Return the (x, y) coordinate for the center point of the cell that contains the specified text.  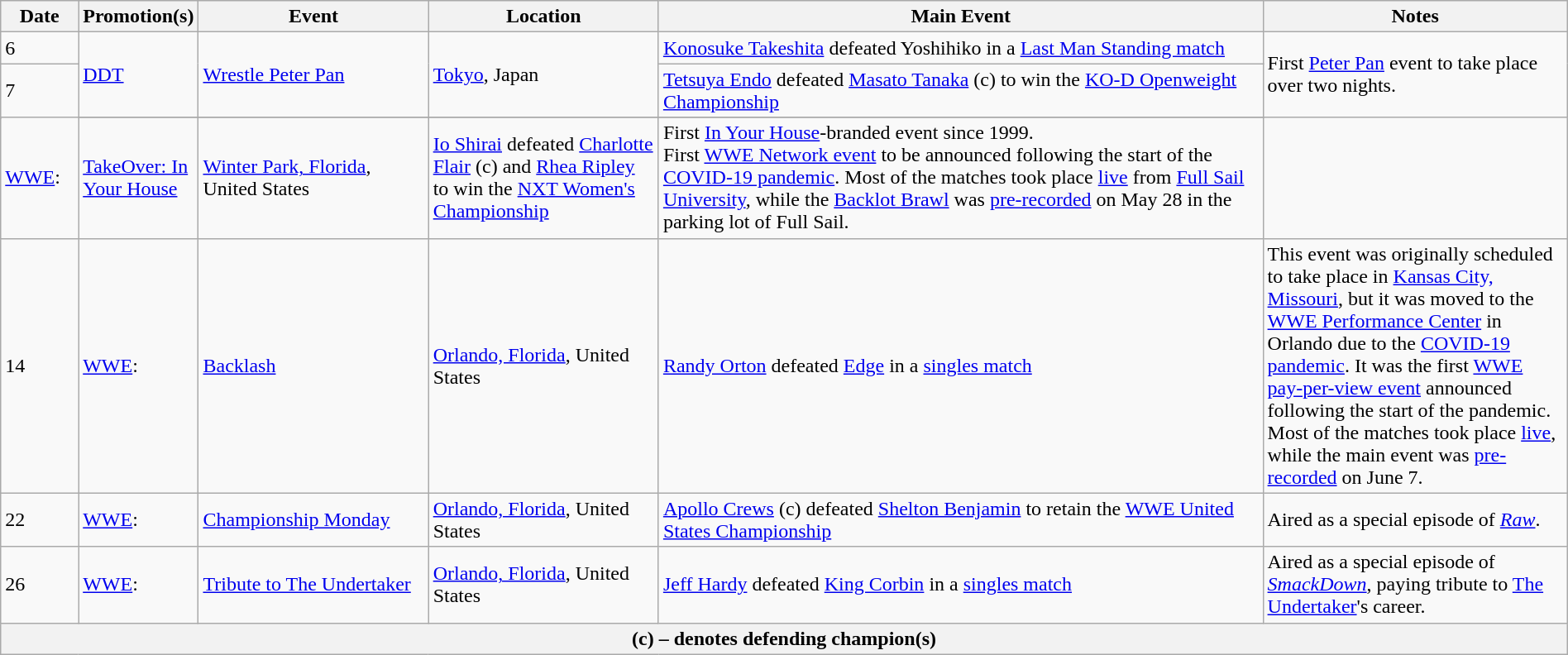
Jeff Hardy defeated King Corbin in a singles match (961, 585)
Aired as a special episode of SmackDown, paying tribute to The Undertaker's career. (1415, 585)
6 (40, 48)
Date (40, 17)
26 (40, 585)
14 (40, 366)
Notes (1415, 17)
Io Shirai defeated Charlotte Flair (c) and Rhea Ripley to win the NXT Women's Championship (543, 178)
Backlash (313, 366)
TakeOver: In Your House (139, 178)
Wrestle Peter Pan (313, 74)
22 (40, 519)
7 (40, 91)
Event (313, 17)
Tribute to The Undertaker (313, 585)
Tetsuya Endo defeated Masato Tanaka (c) to win the KO-D Openweight Championship (961, 91)
Randy Orton defeated Edge in a singles match (961, 366)
Tokyo, Japan (543, 74)
Konosuke Takeshita defeated Yoshihiko in a Last Man Standing match (961, 48)
Location (543, 17)
(c) – denotes defending champion(s) (784, 638)
Championship Monday (313, 519)
Promotion(s) (139, 17)
DDT (139, 74)
First Peter Pan event to take place over two nights. (1415, 74)
Winter Park, Florida, United States (313, 178)
Main Event (961, 17)
Apollo Crews (c) defeated Shelton Benjamin to retain the WWE United States Championship (961, 519)
Aired as a special episode of Raw. (1415, 519)
